Search for the cell housing the specified text and yield its [x, y] center coordinate. 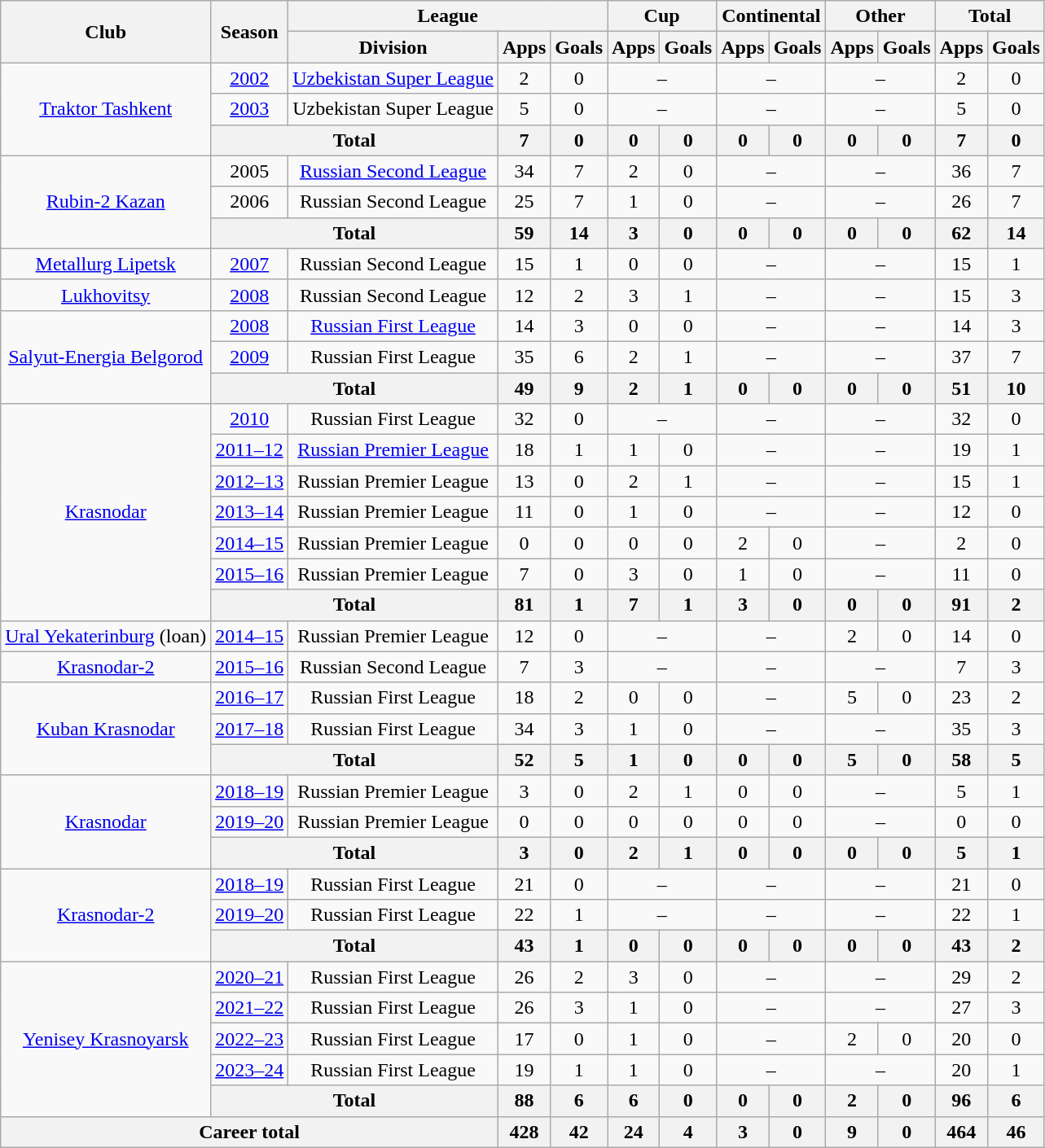
2010 [249, 419]
96 [961, 1101]
2023–24 [249, 1070]
2020–21 [249, 977]
59 [524, 233]
Salyut-Energia Belgorod [106, 357]
Club [106, 32]
2016–17 [249, 698]
24 [634, 1132]
Traktor Tashkent [106, 109]
Metallurg Lipetsk [106, 264]
2011–12 [249, 450]
51 [961, 388]
2006 [249, 202]
Division [393, 47]
58 [961, 760]
52 [524, 760]
27 [961, 1008]
Rubin-2 Kazan [106, 202]
13 [524, 481]
62 [961, 233]
Kuban Krasnodar [106, 729]
36 [961, 171]
2005 [249, 171]
2007 [249, 264]
2002 [249, 78]
2022–23 [249, 1039]
23 [961, 698]
Continental [771, 16]
91 [961, 605]
49 [524, 388]
Career total [249, 1132]
League [448, 16]
2012–13 [249, 481]
Yenisey Krasnoyarsk [106, 1039]
88 [524, 1101]
2021–22 [249, 1008]
29 [961, 977]
2009 [249, 357]
428 [524, 1132]
46 [1016, 1132]
Ural Yekaterinburg (loan) [106, 636]
Season [249, 32]
4 [688, 1132]
42 [579, 1132]
Lukhovitsy [106, 295]
25 [524, 202]
2017–18 [249, 729]
Cup [662, 16]
2003 [249, 109]
Other [880, 16]
2013–14 [249, 512]
464 [961, 1132]
10 [1016, 388]
81 [524, 605]
37 [961, 357]
17 [524, 1039]
